Detect which cell encompasses the target text, then output its (X, Y) center coordinate. 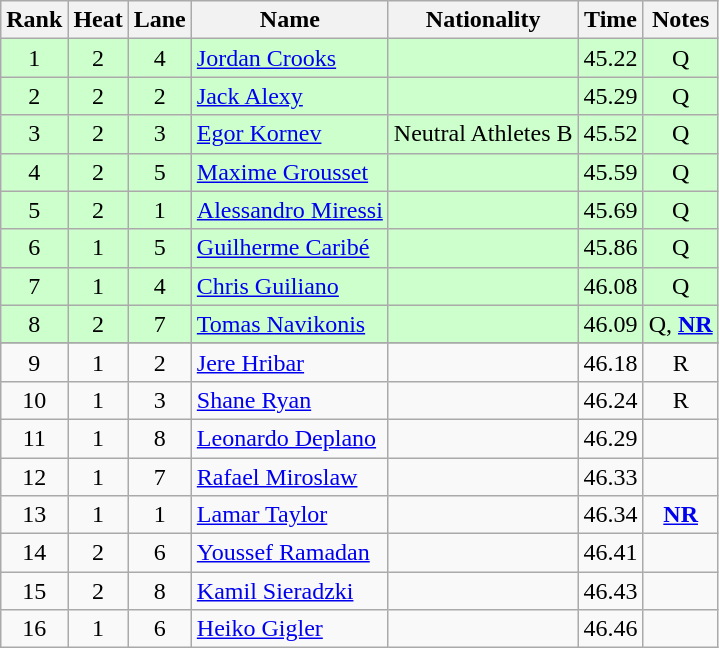
46.34 (610, 515)
45.69 (610, 210)
Rafael Miroslaw (290, 477)
46.08 (610, 286)
Shane Ryan (290, 400)
12 (34, 477)
15 (34, 591)
Egor Kornev (290, 134)
46.09 (610, 324)
Nationality (483, 20)
Jack Alexy (290, 96)
Rank (34, 20)
Leonardo Deplano (290, 438)
Lamar Taylor (290, 515)
Neutral Athletes B (483, 134)
46.43 (610, 591)
13 (34, 515)
45.52 (610, 134)
46.46 (610, 629)
46.18 (610, 362)
Heiko Gigler (290, 629)
Jordan Crooks (290, 58)
Jere Hribar (290, 362)
46.24 (610, 400)
10 (34, 400)
Tomas Navikonis (290, 324)
Youssef Ramadan (290, 553)
14 (34, 553)
45.29 (610, 96)
Lane (160, 20)
Time (610, 20)
45.59 (610, 172)
Guilherme Caribé (290, 248)
Maxime Grousset (290, 172)
46.33 (610, 477)
Heat (98, 20)
11 (34, 438)
45.86 (610, 248)
45.22 (610, 58)
NR (680, 515)
16 (34, 629)
Kamil Sieradzki (290, 591)
9 (34, 362)
Q, NR (680, 324)
Name (290, 20)
46.29 (610, 438)
Notes (680, 20)
46.41 (610, 553)
Chris Guiliano (290, 286)
Alessandro Miressi (290, 210)
